Detect which cell encompasses the target text, then output its [X, Y] center coordinate. 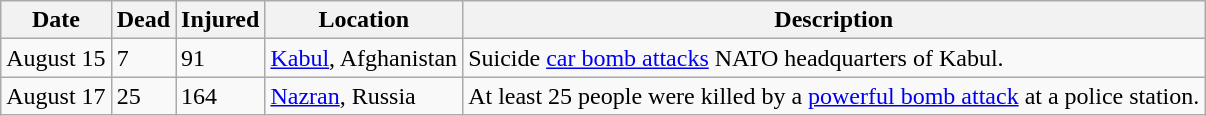
At least 25 people were killed by a powerful bomb attack at a police station. [834, 96]
7 [143, 58]
Injured [220, 20]
Description [834, 20]
164 [220, 96]
August 17 [56, 96]
Location [364, 20]
Dead [143, 20]
Date [56, 20]
25 [143, 96]
Nazran, Russia [364, 96]
Suicide car bomb attacks NATO headquarters of Kabul. [834, 58]
Kabul, Afghanistan [364, 58]
August 15 [56, 58]
91 [220, 58]
